Return [x, y] of the center of cell containing provided text 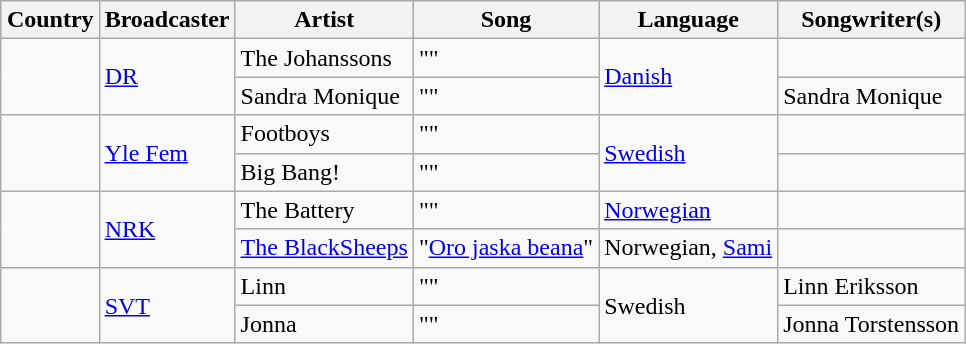
Jonna [324, 324]
Country [50, 20]
Artist [324, 20]
Jonna Torstensson [872, 324]
NRK [167, 229]
Norwegian, Sami [688, 248]
The Battery [324, 210]
SVT [167, 305]
DR [167, 77]
Language [688, 20]
Footboys [324, 134]
The Johanssons [324, 58]
Song [506, 20]
Danish [688, 77]
Broadcaster [167, 20]
Norwegian [688, 210]
The BlackSheeps [324, 248]
Big Bang! [324, 172]
Linn [324, 286]
Songwriter(s) [872, 20]
Linn Eriksson [872, 286]
"Oro jaska beana" [506, 248]
Yle Fem [167, 153]
